Pinpoint the cell where the given text exists, returning its [x, y] midpoint coordinate. 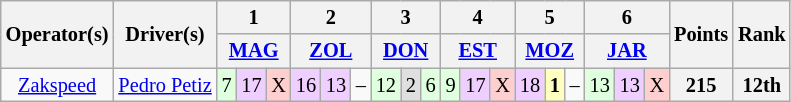
JAR [627, 51]
3 [406, 17]
EST [478, 51]
ZOL [331, 51]
Operator(s) [58, 34]
4 [478, 17]
Points [701, 34]
215 [701, 85]
MAG [254, 51]
16 [306, 85]
12th [762, 85]
5 [550, 17]
7 [227, 85]
Pedro Petiz [164, 85]
18 [530, 85]
12 [386, 85]
Rank [762, 34]
9 [451, 85]
Zakspeed [58, 85]
DON [406, 51]
Driver(s) [164, 34]
MOZ [550, 51]
